Identify which cell holds the provided text, then report its (x, y) central coordinate. 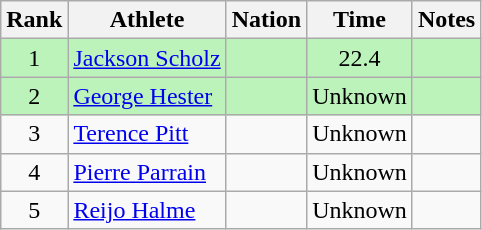
Athlete (147, 20)
George Hester (147, 96)
Nation (266, 20)
Pierre Parrain (147, 172)
Notes (446, 20)
Time (360, 20)
5 (34, 210)
Terence Pitt (147, 134)
4 (34, 172)
1 (34, 58)
22.4 (360, 58)
3 (34, 134)
Reijo Halme (147, 210)
Rank (34, 20)
Jackson Scholz (147, 58)
2 (34, 96)
